Pinpoint the cell where the given text exists, returning its [x, y] midpoint coordinate. 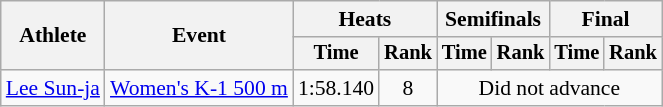
1:58.140 [336, 88]
Athlete [53, 36]
Lee Sun-ja [53, 88]
Final [605, 19]
Did not advance [550, 88]
Event [199, 36]
Heats [365, 19]
Women's K-1 500 m [199, 88]
8 [408, 88]
Semifinals [493, 19]
